Locate the cell with the specified text and output its [X, Y] center coordinate. 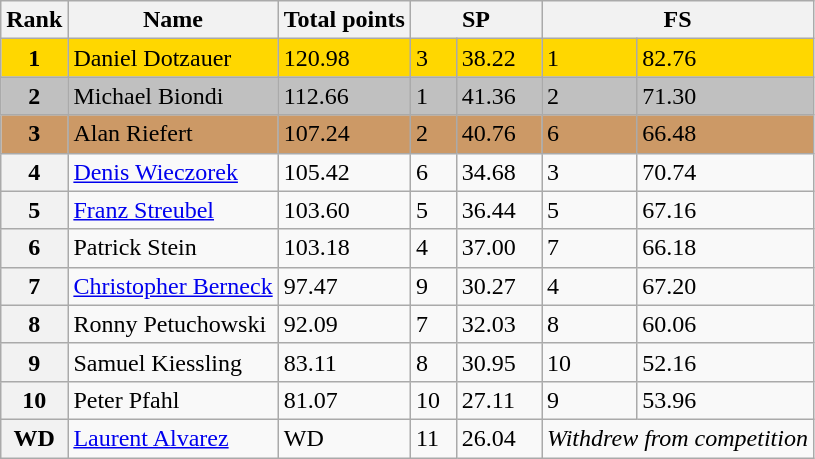
67.16 [726, 210]
FS [678, 20]
30.27 [498, 286]
41.36 [498, 96]
11 [433, 438]
66.48 [726, 134]
66.18 [726, 248]
Alan Riefert [173, 134]
60.06 [726, 324]
Daniel Dotzauer [173, 58]
Denis Wieczorek [173, 172]
Patrick Stein [173, 248]
Michael Biondi [173, 96]
26.04 [498, 438]
Rank [34, 20]
Ronny Petuchowski [173, 324]
Withdrew from competition [678, 438]
83.11 [344, 362]
71.30 [726, 96]
82.76 [726, 58]
27.11 [498, 400]
32.03 [498, 324]
105.42 [344, 172]
Total points [344, 20]
Christopher Berneck [173, 286]
Samuel Kiessling [173, 362]
67.20 [726, 286]
70.74 [726, 172]
92.09 [344, 324]
Peter Pfahl [173, 400]
Franz Streubel [173, 210]
112.66 [344, 96]
34.68 [498, 172]
30.95 [498, 362]
97.47 [344, 286]
52.16 [726, 362]
Laurent Alvarez [173, 438]
81.07 [344, 400]
38.22 [498, 58]
107.24 [344, 134]
Name [173, 20]
103.18 [344, 248]
37.00 [498, 248]
120.98 [344, 58]
36.44 [498, 210]
SP [476, 20]
40.76 [498, 134]
53.96 [726, 400]
103.60 [344, 210]
